Extract the [X, Y] coordinate from the center of the cell holding the provided text.  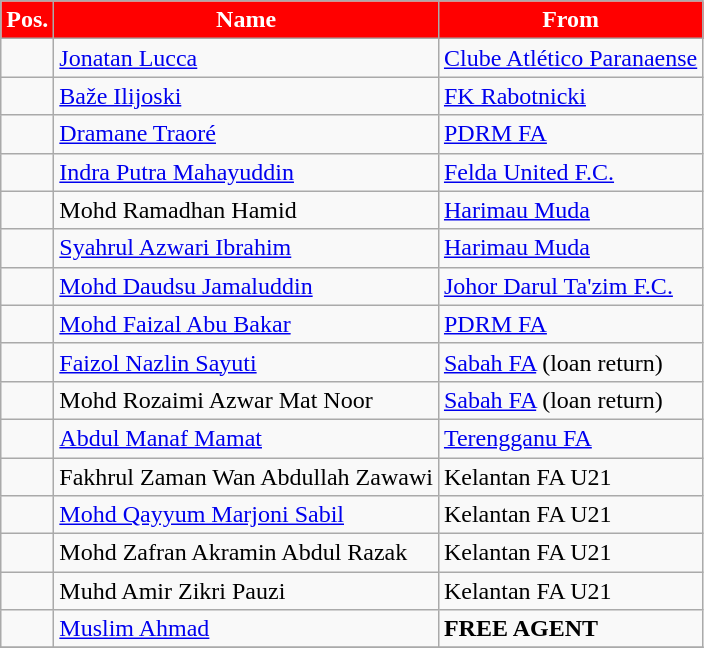
Indra Putra Mahayuddin [246, 172]
Pos. [28, 20]
Jonatan Lucca [246, 58]
Muslim Ahmad [246, 629]
Mohd Zafran Akramin Abdul Razak [246, 553]
From [570, 20]
Baže Ilijoski [246, 96]
Mohd Qayyum Marjoni Sabil [246, 515]
Syahrul Azwari Ibrahim [246, 248]
FK Rabotnicki [570, 96]
Mohd Faizal Abu Bakar [246, 324]
Mohd Daudsu Jamaluddin [246, 286]
Faizol Nazlin Sayuti [246, 362]
Abdul Manaf Mamat [246, 438]
Felda United F.C. [570, 172]
Dramane Traoré [246, 134]
FREE AGENT [570, 629]
Mohd Rozaimi Azwar Mat Noor [246, 400]
Mohd Ramadhan Hamid [246, 210]
Clube Atlético Paranaense [570, 58]
Muhd Amir Zikri Pauzi [246, 591]
Name [246, 20]
Terengganu FA [570, 438]
Fakhrul Zaman Wan Abdullah Zawawi [246, 477]
Johor Darul Ta'zim F.C. [570, 286]
